Scan for the cell matching the given text and deliver its [x, y] coordinate at center. 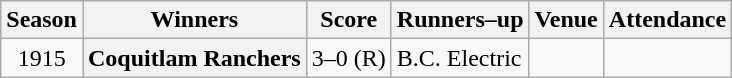
Season [42, 20]
3–0 (R) [348, 58]
Runners–up [460, 20]
Venue [566, 20]
1915 [42, 58]
B.C. Electric [460, 58]
Attendance [667, 20]
Score [348, 20]
Coquitlam Ranchers [194, 58]
Winners [194, 20]
